Find where the given text appears and provide that cell's center as (X, Y) coordinate. 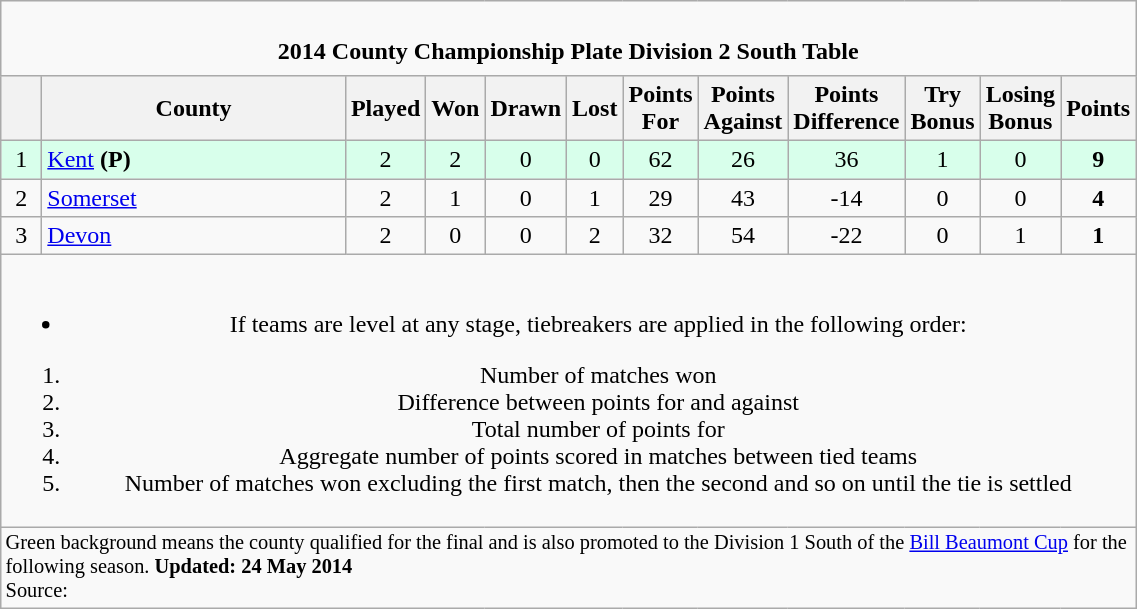
3 (22, 236)
-22 (846, 236)
Played (385, 108)
Losing Bonus (1020, 108)
Lost (595, 108)
-14 (846, 197)
Points Against (743, 108)
62 (660, 159)
Try Bonus (942, 108)
Somerset (194, 197)
26 (743, 159)
9 (1098, 159)
Drawn (526, 108)
Devon (194, 236)
29 (660, 197)
43 (743, 197)
36 (846, 159)
54 (743, 236)
Kent (P) (194, 159)
Points (1098, 108)
Points For (660, 108)
County (194, 108)
Points Difference (846, 108)
4 (1098, 197)
Won (456, 108)
32 (660, 236)
